Pinpoint the cell where the given text exists, returning its [X, Y] midpoint coordinate. 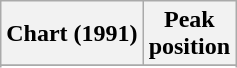
Peak position [189, 34]
Chart (1991) [72, 34]
